Search for the cell housing the specified text and yield its (x, y) center coordinate. 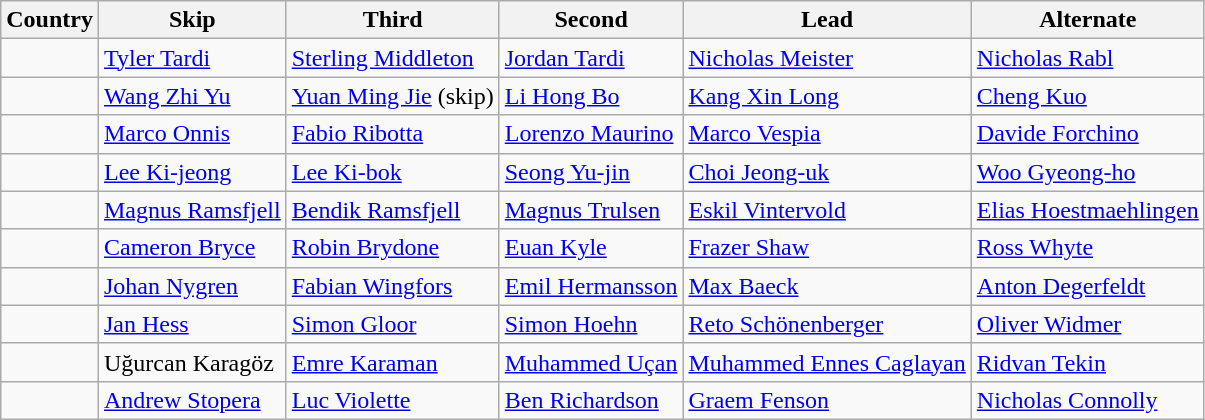
Nicholas Meister (827, 58)
Andrew Stopera (192, 400)
Lorenzo Maurino (591, 134)
Davide Forchino (1088, 134)
Simon Gloor (392, 324)
Ridvan Tekin (1088, 362)
Third (392, 20)
Li Hong Bo (591, 96)
Emil Hermansson (591, 286)
Uğurcan Karagöz (192, 362)
Second (591, 20)
Muhammed Uçan (591, 362)
Tyler Tardi (192, 58)
Johan Nygren (192, 286)
Luc Violette (392, 400)
Alternate (1088, 20)
Bendik Ramsfjell (392, 210)
Skip (192, 20)
Euan Kyle (591, 248)
Jordan Tardi (591, 58)
Fabian Wingfors (392, 286)
Country (50, 20)
Lee Ki-bok (392, 172)
Wang Zhi Yu (192, 96)
Frazer Shaw (827, 248)
Ross Whyte (1088, 248)
Ben Richardson (591, 400)
Muhammed Ennes Caglayan (827, 362)
Cheng Kuo (1088, 96)
Sterling Middleton (392, 58)
Magnus Ramsfjell (192, 210)
Fabio Ribotta (392, 134)
Reto Schönenberger (827, 324)
Nicholas Connolly (1088, 400)
Nicholas Rabl (1088, 58)
Robin Brydone (392, 248)
Marco Onnis (192, 134)
Lead (827, 20)
Lee Ki-jeong (192, 172)
Marco Vespia (827, 134)
Magnus Trulsen (591, 210)
Simon Hoehn (591, 324)
Elias Hoestmaehlingen (1088, 210)
Kang Xin Long (827, 96)
Oliver Widmer (1088, 324)
Cameron Bryce (192, 248)
Jan Hess (192, 324)
Choi Jeong-uk (827, 172)
Woo Gyeong-ho (1088, 172)
Graem Fenson (827, 400)
Anton Degerfeldt (1088, 286)
Yuan Ming Jie (skip) (392, 96)
Emre Karaman (392, 362)
Eskil Vintervold (827, 210)
Seong Yu-jin (591, 172)
Max Baeck (827, 286)
